Identify which cell holds the provided text, then report its (x, y) central coordinate. 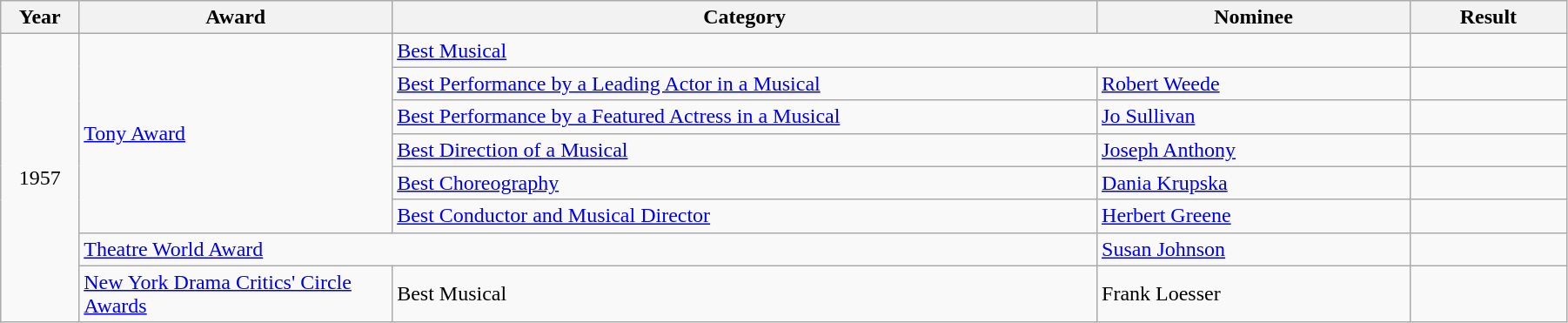
Category (745, 17)
Frank Loesser (1254, 294)
Robert Weede (1254, 84)
Best Performance by a Featured Actress in a Musical (745, 117)
Award (236, 17)
Tony Award (236, 133)
Year (40, 17)
Theatre World Award (588, 249)
Susan Johnson (1254, 249)
Best Direction of a Musical (745, 150)
1957 (40, 178)
Jo Sullivan (1254, 117)
Best Conductor and Musical Director (745, 216)
Herbert Greene (1254, 216)
Joseph Anthony (1254, 150)
Best Choreography (745, 183)
Best Performance by a Leading Actor in a Musical (745, 84)
Result (1488, 17)
New York Drama Critics' Circle Awards (236, 294)
Dania Krupska (1254, 183)
Nominee (1254, 17)
